Find where the given text appears and provide that cell's center as [x, y] coordinate. 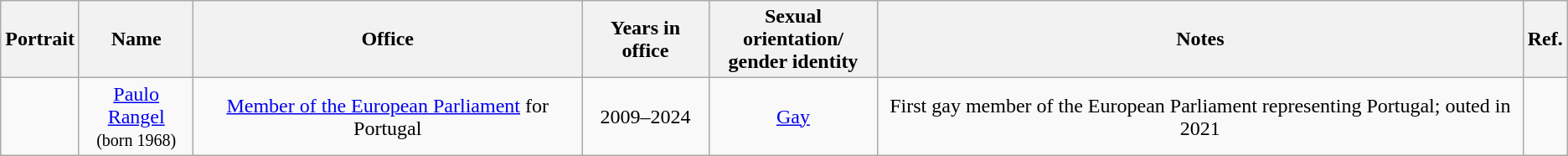
First gay member of the European Parliament representing Portugal; outed in 2021 [1201, 117]
Office [388, 39]
Ref. [1545, 39]
Member of the European Parliament for Portugal [388, 117]
2009–2024 [645, 117]
Name [136, 39]
Years in office [645, 39]
Portrait [40, 39]
Gay [792, 117]
Notes [1201, 39]
Sexual orientation/gender identity [792, 39]
Paulo Rangel(born 1968) [136, 117]
